Extract the [X, Y] coordinate from the center of the cell holding the provided text.  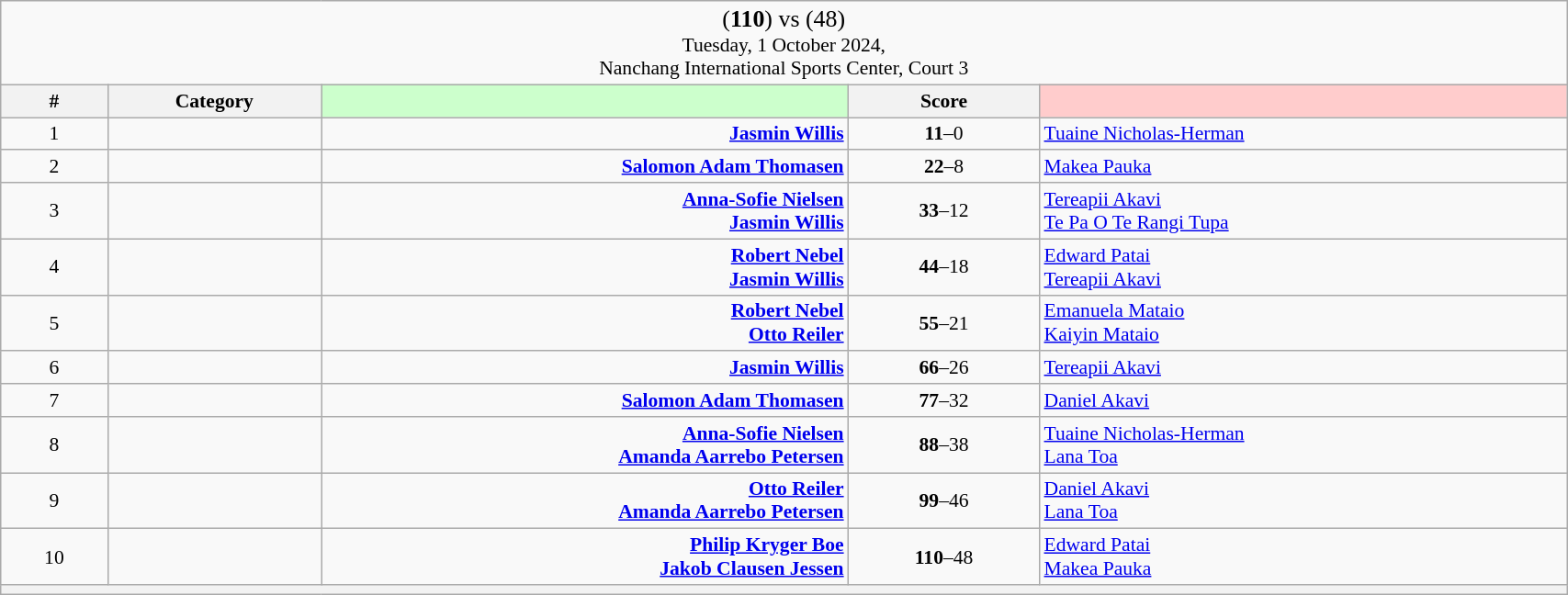
Tuaine Nicholas-Herman Lana Toa [1303, 444]
33–12 [944, 211]
11–0 [944, 134]
Daniel Akavi [1303, 400]
Makea Pauka [1303, 167]
Robert Nebel Otto Reiler [585, 323]
(110) vs (48)Tuesday, 1 October 2024, Nanchang International Sports Center, Court 3 [784, 42]
1 [54, 134]
99–46 [944, 501]
Robert Nebel Jasmin Willis [585, 266]
88–38 [944, 444]
Tereapii Akavi Te Pa O Te Rangi Tupa [1303, 211]
Tereapii Akavi [1303, 368]
Edward Patai Makea Pauka [1303, 556]
5 [54, 323]
55–21 [944, 323]
7 [54, 400]
Philip Kryger Boe Jakob Clausen Jessen [585, 556]
66–26 [944, 368]
3 [54, 211]
4 [54, 266]
8 [54, 444]
6 [54, 368]
Score [944, 101]
77–32 [944, 400]
9 [54, 501]
22–8 [944, 167]
Edward Patai Tereapii Akavi [1303, 266]
110–48 [944, 556]
Category [215, 101]
# [54, 101]
Emanuela Mataio Kaiyin Mataio [1303, 323]
44–18 [944, 266]
Tuaine Nicholas-Herman [1303, 134]
Daniel Akavi Lana Toa [1303, 501]
Otto Reiler Amanda Aarrebo Petersen [585, 501]
Anna-Sofie Nielsen Amanda Aarrebo Petersen [585, 444]
10 [54, 556]
Anna-Sofie Nielsen Jasmin Willis [585, 211]
2 [54, 167]
